For the text-containing cell, return its midpoint in [X, Y] coordinate format. 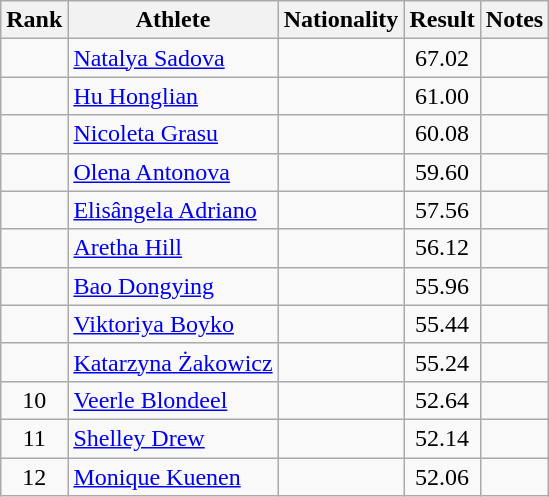
Viktoriya Boyko [173, 324]
55.96 [442, 286]
60.08 [442, 134]
59.60 [442, 172]
52.06 [442, 477]
Result [442, 20]
11 [34, 438]
Hu Honglian [173, 96]
Nationality [341, 20]
67.02 [442, 58]
Nicoleta Grasu [173, 134]
Veerle Blondeel [173, 400]
55.44 [442, 324]
56.12 [442, 248]
61.00 [442, 96]
Katarzyna Żakowicz [173, 362]
Bao Dongying [173, 286]
Olena Antonova [173, 172]
12 [34, 477]
Aretha Hill [173, 248]
Shelley Drew [173, 438]
Monique Kuenen [173, 477]
Athlete [173, 20]
Notes [514, 20]
55.24 [442, 362]
Rank [34, 20]
Natalya Sadova [173, 58]
10 [34, 400]
Elisângela Adriano [173, 210]
52.64 [442, 400]
57.56 [442, 210]
52.14 [442, 438]
